For the text-containing cell, return its midpoint in [X, Y] coordinate format. 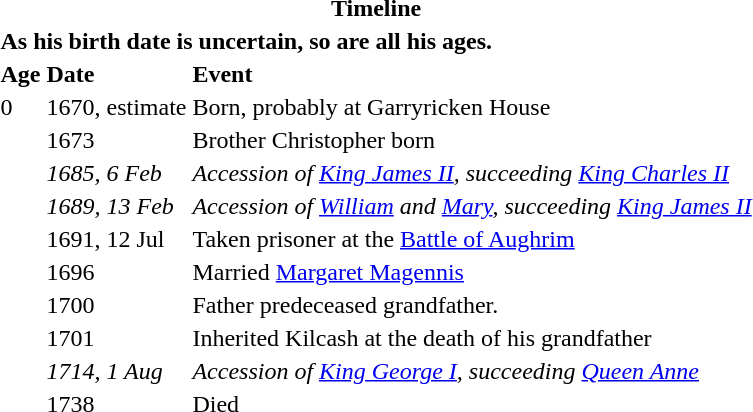
1691, 12 Jul [116, 239]
Married Margaret Magennis [472, 272]
1696 [116, 272]
1700 [116, 305]
Brother Christopher born [472, 140]
Accession of William and Mary, succeeding King James II [472, 206]
Taken prisoner at the Battle of Aughrim [472, 239]
Father predeceased grandfather. [472, 305]
Born, probably at Garryricken House [472, 107]
1714, 1 Aug [116, 371]
1670, estimate [116, 107]
1701 [116, 338]
Inherited Kilcash at the death of his grandfather [472, 338]
1685, 6 Feb [116, 173]
1673 [116, 140]
Accession of King James II, succeeding King Charles II [472, 173]
1689, 13 Feb [116, 206]
Event [472, 74]
Date [116, 74]
Accession of King George I, succeeding Queen Anne [472, 371]
